Extract the (X, Y) coordinate from the center of the cell holding the provided text.  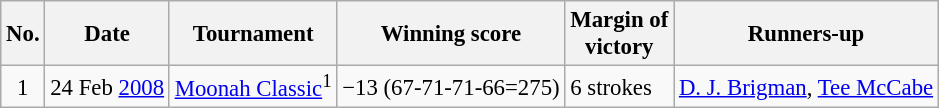
24 Feb 2008 (107, 87)
6 strokes (620, 87)
Tournament (253, 34)
1 (23, 87)
Winning score (451, 34)
Moonah Classic1 (253, 87)
Runners-up (806, 34)
No. (23, 34)
D. J. Brigman, Tee McCabe (806, 87)
Margin ofvictory (620, 34)
−13 (67-71-71-66=275) (451, 87)
Date (107, 34)
